Scan for the cell matching the given text and deliver its (X, Y) coordinate at center. 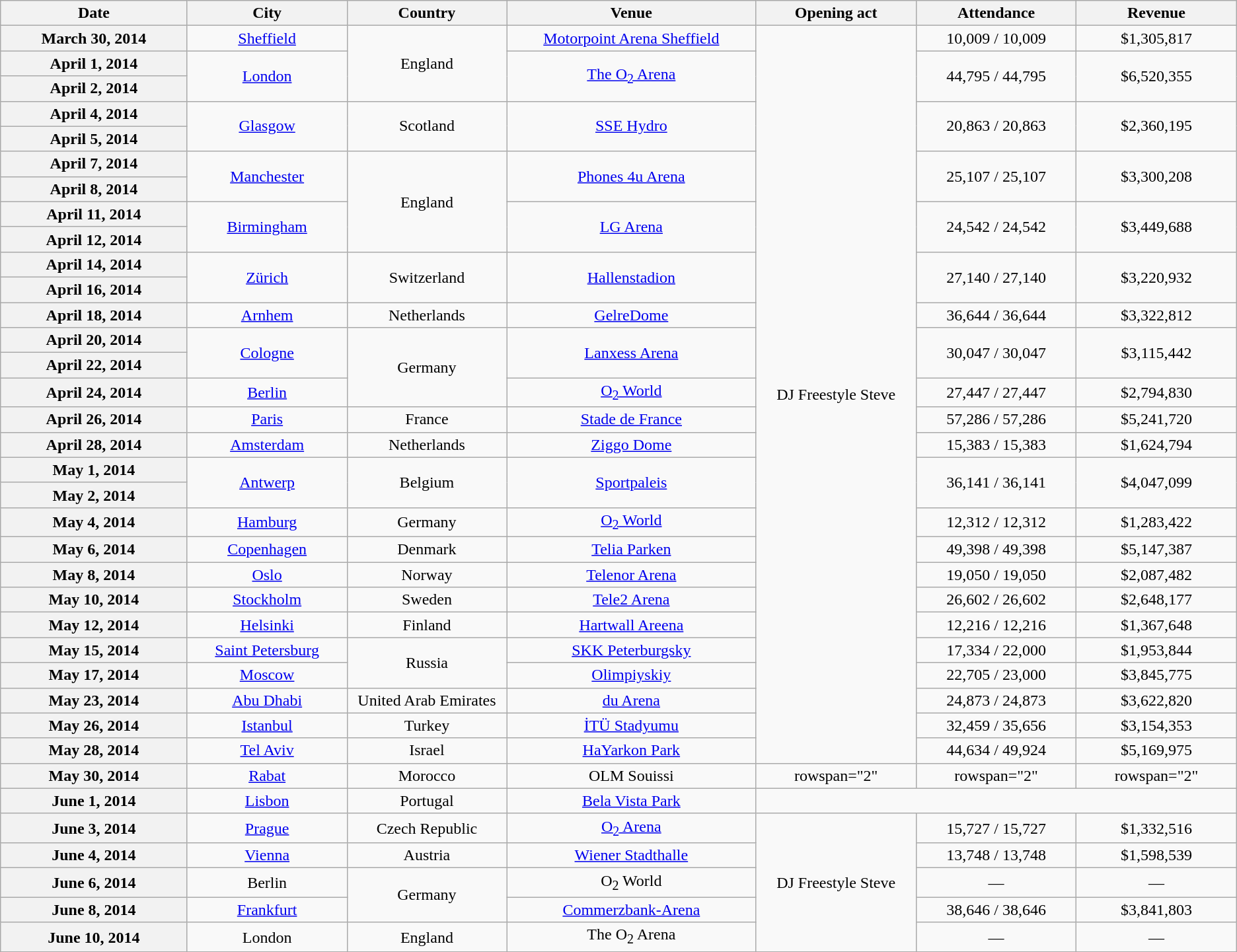
Turkey (427, 725)
Hartwall Areena (632, 625)
12,216 / 12,216 (996, 625)
May 15, 2014 (94, 650)
Frankfurt (267, 910)
HaYarkon Park (632, 751)
March 30, 2014 (94, 38)
$3,622,820 (1156, 700)
15,727 / 15,727 (996, 828)
$3,154,353 (1156, 725)
United Arab Emirates (427, 700)
$1,283,422 (1156, 522)
Vienna (267, 856)
Belgium (427, 482)
19,050 / 19,050 (996, 575)
Telia Parken (632, 550)
57,286 / 57,286 (996, 420)
May 2, 2014 (94, 495)
SSE Hydro (632, 126)
Venue (632, 13)
Istanbul (267, 725)
April 5, 2014 (94, 139)
April 24, 2014 (94, 392)
Manchester (267, 176)
Glasgow (267, 126)
April 18, 2014 (94, 315)
April 2, 2014 (94, 89)
June 8, 2014 (94, 910)
Norway (427, 575)
Moscow (267, 675)
Portugal (427, 801)
24,542 / 24,542 (996, 227)
Denmark (427, 550)
Tel Aviv (267, 751)
Antwerp (267, 482)
April 20, 2014 (94, 340)
Opening act (836, 13)
May 12, 2014 (94, 625)
13,748 / 13,748 (996, 856)
April 26, 2014 (94, 420)
Cologne (267, 353)
Copenhagen (267, 550)
Morocco (427, 776)
Sportpaleis (632, 482)
LG Arena (632, 227)
Prague (267, 828)
May 8, 2014 (94, 575)
Bela Vista Park (632, 801)
Arnhem (267, 315)
$2,794,830 (1156, 392)
June 1, 2014 (94, 801)
May 10, 2014 (94, 600)
Russia (427, 663)
Ziggo Dome (632, 445)
May 17, 2014 (94, 675)
Sheffield (267, 38)
Switzerland (427, 277)
Tele2 Arena (632, 600)
38,646 / 38,646 (996, 910)
$1,332,516 (1156, 828)
$2,087,482 (1156, 575)
Country (427, 13)
April 16, 2014 (94, 289)
$3,220,932 (1156, 277)
Finland (427, 625)
April 22, 2014 (94, 365)
Attendance (996, 13)
$1,598,539 (1156, 856)
Phones 4u Arena (632, 176)
OLM Souissi (632, 776)
10,009 / 10,009 (996, 38)
O2 Arena (632, 828)
Birmingham (267, 227)
$2,360,195 (1156, 126)
$1,305,817 (1156, 38)
$5,169,975 (1156, 751)
Motorpoint Arena Sheffield (632, 38)
27,140 / 27,140 (996, 277)
44,795 / 44,795 (996, 76)
Sweden (427, 600)
April 28, 2014 (94, 445)
May 30, 2014 (94, 776)
City (267, 13)
30,047 / 30,047 (996, 353)
Amsterdam (267, 445)
$1,367,648 (1156, 625)
June 4, 2014 (94, 856)
44,634 / 49,924 (996, 751)
June 10, 2014 (94, 937)
June 6, 2014 (94, 883)
France (427, 420)
Israel (427, 751)
İTÜ Stadyumu (632, 725)
$3,841,803 (1156, 910)
April 14, 2014 (94, 264)
Paris (267, 420)
Lanxess Arena (632, 353)
$3,449,688 (1156, 227)
$3,845,775 (1156, 675)
Czech Republic (427, 828)
Date (94, 13)
26,602 / 26,602 (996, 600)
April 4, 2014 (94, 114)
May 4, 2014 (94, 522)
20,863 / 20,863 (996, 126)
17,334 / 22,000 (996, 650)
May 1, 2014 (94, 470)
Commerzbank-Arena (632, 910)
27,447 / 27,447 (996, 392)
$5,147,387 (1156, 550)
May 28, 2014 (94, 751)
June 3, 2014 (94, 828)
32,459 / 35,656 (996, 725)
$4,047,099 (1156, 482)
Scotland (427, 126)
April 7, 2014 (94, 164)
May 6, 2014 (94, 550)
Austria (427, 856)
May 26, 2014 (94, 725)
24,873 / 24,873 (996, 700)
Rabat (267, 776)
Abu Dhabi (267, 700)
$2,648,177 (1156, 600)
Telenor Arena (632, 575)
22,705 / 23,000 (996, 675)
April 11, 2014 (94, 214)
$1,624,794 (1156, 445)
15,383 / 15,383 (996, 445)
$1,953,844 (1156, 650)
May 23, 2014 (94, 700)
36,644 / 36,644 (996, 315)
Hallenstadion (632, 277)
Wiener Stadthalle (632, 856)
April 8, 2014 (94, 189)
Helsinki (267, 625)
Revenue (1156, 13)
36,141 / 36,141 (996, 482)
$3,322,812 (1156, 315)
Zürich (267, 277)
Oslo (267, 575)
Lisbon (267, 801)
$3,115,442 (1156, 353)
Saint Petersburg (267, 650)
49,398 / 49,398 (996, 550)
Olimpiyskiy (632, 675)
Stockholm (267, 600)
April 1, 2014 (94, 63)
April 12, 2014 (94, 239)
Hamburg (267, 522)
GelreDome (632, 315)
25,107 / 25,107 (996, 176)
$5,241,720 (1156, 420)
SKK Peterburgsky (632, 650)
12,312 / 12,312 (996, 522)
Stade de France (632, 420)
du Arena (632, 700)
$6,520,355 (1156, 76)
$3,300,208 (1156, 176)
